Provide the (x, y) coordinate of the cell's center where the given text is located.  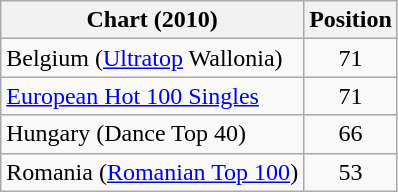
53 (351, 172)
Romania (Romanian Top 100) (152, 172)
66 (351, 134)
Hungary (Dance Top 40) (152, 134)
European Hot 100 Singles (152, 96)
Position (351, 20)
Belgium (Ultratop Wallonia) (152, 58)
Chart (2010) (152, 20)
